Identify which cell holds the provided text, then report its (X, Y) central coordinate. 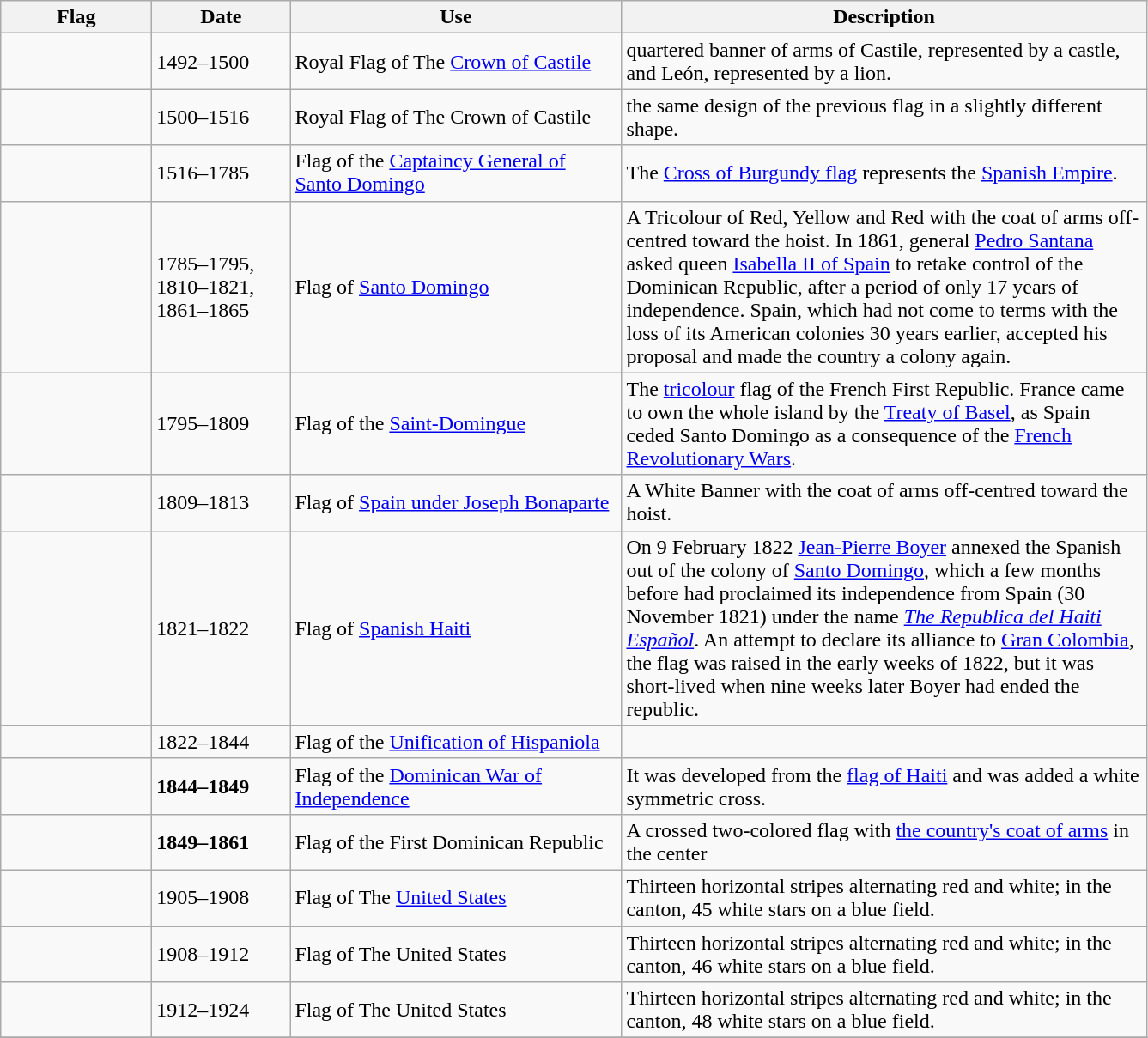
Flag (76, 17)
Flag of the Unification of Hispaniola (456, 742)
1908–1912 (222, 953)
1821–1822 (222, 628)
quartered banner of arms of Castile, represented by a castle, and León, represented by a lion. (884, 62)
Flag of Santo Domingo (456, 287)
It was developed from the flag of Haiti and was added a white symmetric cross. (884, 786)
1844–1849 (222, 786)
1912–1924 (222, 1010)
the same design of the previous flag in a slightly different shape. (884, 117)
Thirteen horizontal stripes alternating red and white; in the canton, 46 white stars on a blue field. (884, 953)
Flag of the Dominican War of Independence (456, 786)
A White Banner with the coat of arms off-centred toward the hoist. (884, 503)
1795–1809 (222, 424)
Flag of Spain under Joseph Bonaparte (456, 503)
Description (884, 17)
1500–1516 (222, 117)
Flag of the Captaincy General of Santo Domingo (456, 173)
1809–1813 (222, 503)
Use (456, 17)
Thirteen horizontal stripes alternating red and white; in the canton, 48 white stars on a blue field. (884, 1010)
A crossed two-colored flag with the country's coat of arms in the center (884, 841)
Flag of the First Dominican Republic (456, 841)
1905–1908 (222, 898)
The Cross of Burgundy flag represents the Spanish Empire. (884, 173)
Flag of the Saint-Domingue (456, 424)
1492–1500 (222, 62)
1516–1785 (222, 173)
Flag of Spanish Haiti (456, 628)
Date (222, 17)
1785–1795, 1810–1821, 1861–1865 (222, 287)
Thirteen horizontal stripes alternating red and white; in the canton, 45 white stars on a blue field. (884, 898)
1849–1861 (222, 841)
1822–1844 (222, 742)
